Return the [x, y] coordinate for the center point of the cell that contains the specified text.  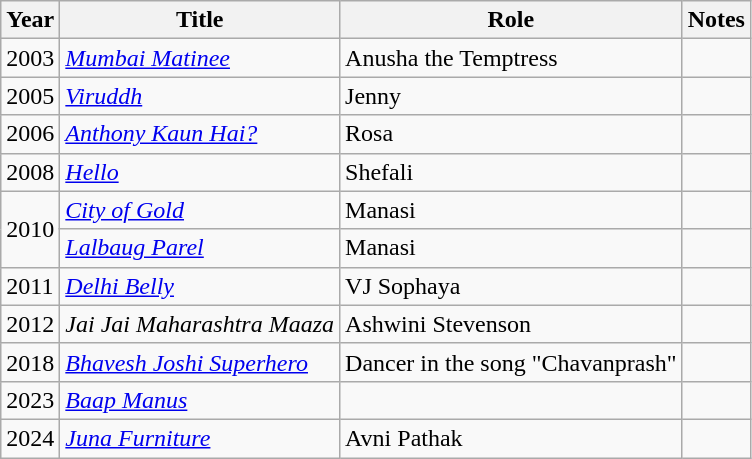
Title [200, 20]
Avni Pathak [512, 438]
Jenny [512, 96]
Rosa [512, 134]
Anusha the Temptress [512, 58]
2008 [30, 172]
2023 [30, 400]
Shefali [512, 172]
Juna Furniture [200, 438]
2018 [30, 362]
Lalbaug Parel [200, 248]
Role [512, 20]
Viruddh [200, 96]
City of Gold [200, 210]
Year [30, 20]
Dancer in the song "Chavanprash" [512, 362]
VJ Sophaya [512, 286]
Hello [200, 172]
Jai Jai Maharashtra Maaza [200, 324]
2006 [30, 134]
Notes [716, 20]
2003 [30, 58]
Anthony Kaun Hai? [200, 134]
2024 [30, 438]
Bhavesh Joshi Superhero [200, 362]
Ashwini Stevenson [512, 324]
2012 [30, 324]
2010 [30, 229]
Mumbai Matinee [200, 58]
2011 [30, 286]
Baap Manus [200, 400]
2005 [30, 96]
Delhi Belly [200, 286]
